Return the (x, y) coordinate for the center point of the cell that contains the specified text.  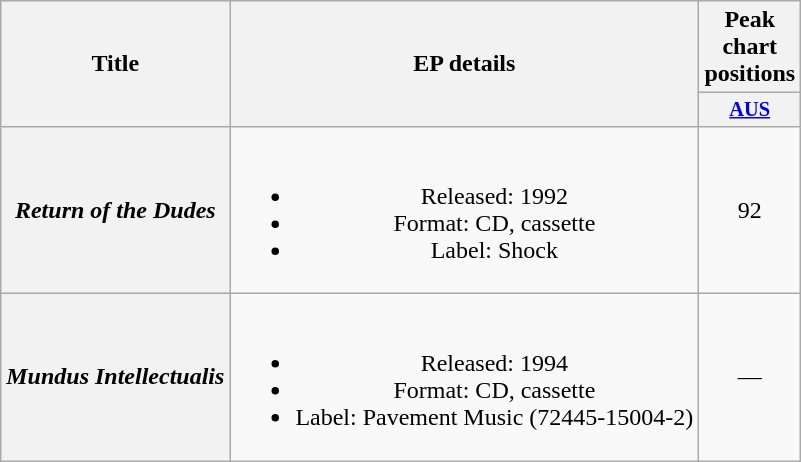
Return of the Dudes (116, 210)
AUS (750, 110)
Title (116, 64)
Mundus Intellectualis (116, 378)
Peak chartpositions (750, 47)
Released: 1992Format: CD, cassetteLabel: Shock (464, 210)
EP details (464, 64)
Released: 1994Format: CD, cassetteLabel: Pavement Music (72445-15004-2) (464, 378)
92 (750, 210)
— (750, 378)
